Locate the cell with the specified text and output its [X, Y] center coordinate. 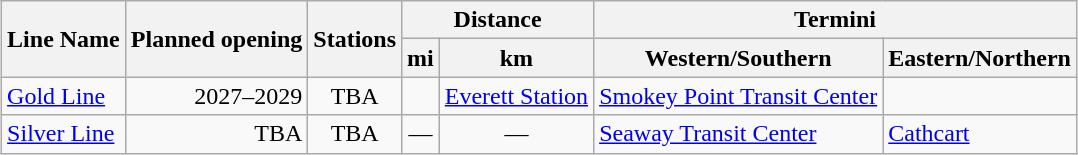
Termini [836, 20]
mi [421, 58]
Gold Line [64, 96]
Stations [355, 39]
Line Name [64, 39]
Everett Station [516, 96]
Planned opening [216, 39]
Western/Southern [738, 58]
Smokey Point Transit Center [738, 96]
Seaway Transit Center [738, 134]
Cathcart [980, 134]
Silver Line [64, 134]
2027–2029 [216, 96]
Distance [498, 20]
km [516, 58]
Eastern/Northern [980, 58]
